Locate the cell with the specified text and output its [X, Y] center coordinate. 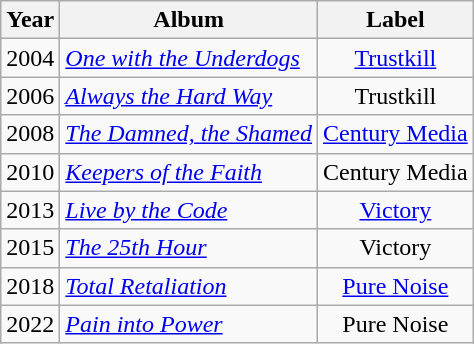
2015 [30, 248]
The Damned, the Shamed [189, 134]
Total Retaliation [189, 286]
2022 [30, 324]
2006 [30, 96]
One with the Underdogs [189, 58]
2004 [30, 58]
2008 [30, 134]
Album [189, 20]
Year [30, 20]
2013 [30, 210]
Label [396, 20]
Always the Hard Way [189, 96]
2018 [30, 286]
Keepers of the Faith [189, 172]
Pain into Power [189, 324]
Live by the Code [189, 210]
The 25th Hour [189, 248]
2010 [30, 172]
